Identify which cell holds the provided text, then report its [X, Y] central coordinate. 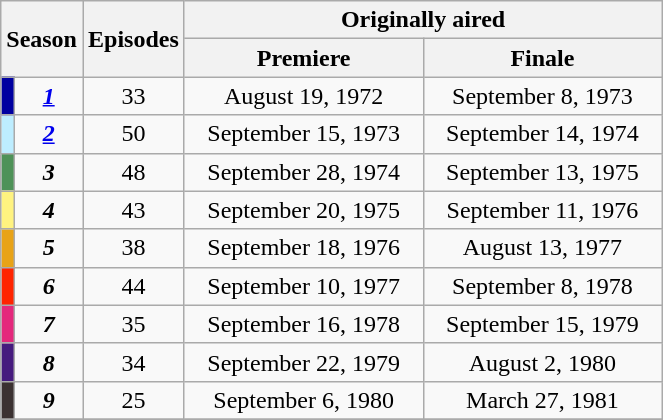
38 [133, 248]
1 [49, 96]
2 [49, 134]
6 [49, 286]
Originally aired [423, 20]
September 8, 1973 [542, 96]
4 [49, 210]
September 8, 1978 [542, 286]
44 [133, 286]
September 22, 1979 [304, 362]
August 2, 1980 [542, 362]
48 [133, 172]
September 6, 1980 [304, 400]
5 [49, 248]
August 13, 1977 [542, 248]
3 [49, 172]
43 [133, 210]
September 11, 1976 [542, 210]
Premiere [304, 58]
September 14, 1974 [542, 134]
September 18, 1976 [304, 248]
34 [133, 362]
9 [49, 400]
7 [49, 324]
September 15, 1973 [304, 134]
Season [42, 39]
August 19, 1972 [304, 96]
September 16, 1978 [304, 324]
25 [133, 400]
8 [49, 362]
March 27, 1981 [542, 400]
Episodes [133, 39]
September 10, 1977 [304, 286]
September 20, 1975 [304, 210]
September 28, 1974 [304, 172]
Finale [542, 58]
September 13, 1975 [542, 172]
33 [133, 96]
September 15, 1979 [542, 324]
50 [133, 134]
35 [133, 324]
